Pinpoint the cell where the given text exists, returning its [X, Y] midpoint coordinate. 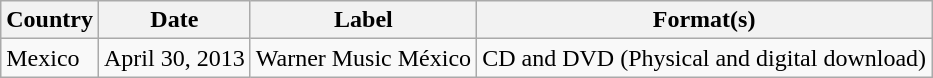
Warner Music México [363, 58]
CD and DVD (Physical and digital download) [704, 58]
Date [174, 20]
April 30, 2013 [174, 58]
Format(s) [704, 20]
Label [363, 20]
Mexico [50, 58]
Country [50, 20]
